Locate the cell with the specified text and output its (X, Y) center coordinate. 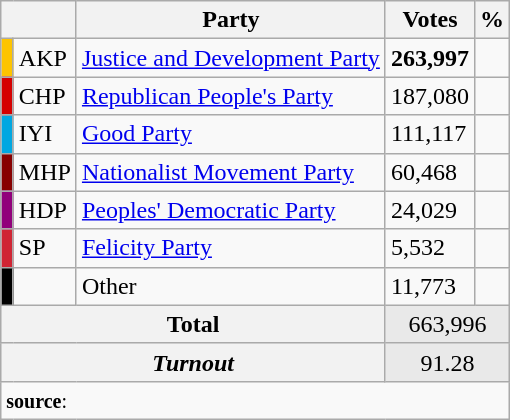
663,996 (447, 324)
Nationalist Movement Party (230, 172)
MHP (44, 172)
Votes (430, 20)
60,468 (430, 172)
source: (256, 400)
91.28 (447, 362)
Peoples' Democratic Party (230, 210)
% (492, 20)
AKP (44, 58)
Justice and Development Party (230, 58)
Turnout (194, 362)
187,080 (430, 96)
IYI (44, 134)
5,532 (430, 248)
Good Party (230, 134)
CHP (44, 96)
Total (194, 324)
HDP (44, 210)
263,997 (430, 58)
SP (44, 248)
Republican People's Party (230, 96)
111,117 (430, 134)
Felicity Party (230, 248)
11,773 (430, 286)
Party (230, 20)
Other (230, 286)
24,029 (430, 210)
